Output the [x, y] coordinate of the center of the cell containing the given text.  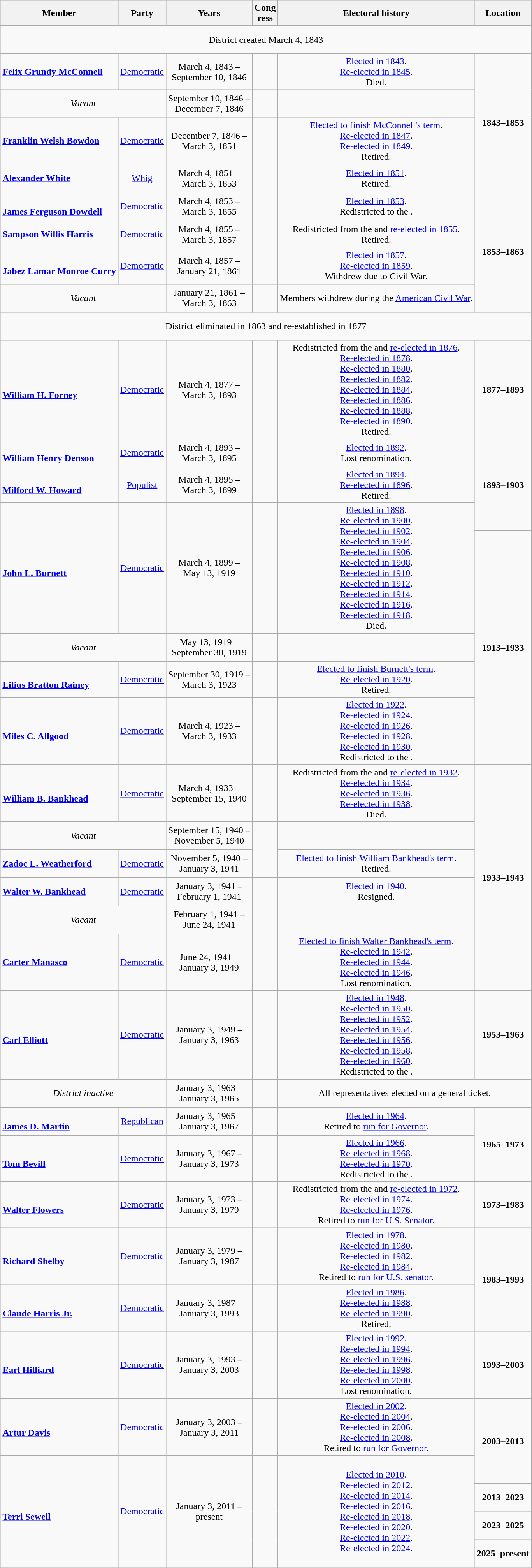
Elected in 1992.Re-elected in 1994.Re-elected in 1996.Re-elected in 1998.Re-elected in 2000.Lost renomination. [376, 1365]
Elected in 1853.Redistricted to the . [376, 206]
Redistricted from the and re-elected in 1855.Retired. [376, 234]
January 3, 1979 –January 3, 1987 [209, 1256]
District inactive [83, 1093]
Location [503, 13]
1973–1983 [503, 1205]
March 4, 1923 –March 3, 1933 [209, 731]
March 4, 1843 –September 10, 1846 [209, 72]
March 4, 1895 –March 3, 1899 [209, 485]
John L. Burnett [59, 568]
Sampson Willis Harris [59, 234]
January 3, 1973 –January 3, 1979 [209, 1205]
Walter W. Bankhead [59, 891]
Elected in 1851.Retired. [376, 178]
Felix Grundy McConnell [59, 72]
1993–2003 [503, 1365]
William Henry Denson [59, 453]
Earl Hilliard [59, 1365]
Elected to finish Burnett's term.Re-elected in 1920.Retired. [376, 679]
1843–1853 [503, 123]
Elected in 1986.Re-elected in 1988.Re-elected in 1990.Retired. [376, 1308]
Elected in 1922.Re-elected in 1924.Re-elected in 1926.Re-elected in 1928.Re-elected in 1930.Redistricted to the . [376, 731]
Elected to finish Walter Bankhead's term.Re-elected in 1942.Re-elected in 1944.Re-elected in 1946.Lost renomination. [376, 962]
Members withdrew during the American Civil War. [376, 298]
Party [142, 13]
District created March 4, 1843 [266, 40]
January 3, 2011 –present [209, 1512]
January 3, 1987 –January 3, 1993 [209, 1308]
March 4, 1857 –January 21, 1861 [209, 266]
Electoral history [376, 13]
Elected in 1894.Re-elected in 1896.Retired. [376, 485]
Lilius Bratton Rainey [59, 679]
June 24, 1941 –January 3, 1949 [209, 962]
Franklin Welsh Bowdon [59, 141]
Terri Sewell [59, 1512]
Milford W. Howard [59, 485]
January 3, 1949 –January 3, 1963 [209, 1034]
November 5, 1940 –January 3, 1941 [209, 863]
March 4, 1893 –March 3, 1895 [209, 453]
District eliminated in 1863 and re-established in 1877 [266, 326]
January 3, 1941 –February 1, 1941 [209, 891]
Tom Bevill [59, 1158]
1983–1993 [503, 1280]
September 10, 1846 –December 7, 1846 [209, 104]
March 4, 1855 –March 3, 1857 [209, 234]
Elected in 2010.Re-elected in 2012.Re-elected in 2014.Re-elected in 2016.Re-elected in 2018.Re-elected in 2020.Re-elected in 2022.Re-elected in 2024. [376, 1512]
March 4, 1877 –March 3, 1893 [209, 389]
January 3, 1967 –January 3, 1973 [209, 1158]
James Ferguson Dowdell [59, 206]
1893–1903 [503, 485]
Claude Harris Jr. [59, 1308]
1853–1863 [503, 252]
Elected in 1964.Retired to run for Governor. [376, 1121]
February 1, 1941 –June 24, 1941 [209, 920]
2003–2013 [503, 1441]
Walter Flowers [59, 1205]
Carter Manasco [59, 962]
Elected in 1857.Re-elected in 1859.Withdrew due to Civil War. [376, 266]
Republican [142, 1121]
March 4, 1851 –March 3, 1853 [209, 178]
2025–present [503, 1554]
Years [209, 13]
1933–1943 [503, 877]
Zadoc L. Weatherford [59, 863]
All representatives elected on a general ticket. [405, 1093]
Elected in 1966.Re-elected in 1968.Re-elected in 1970.Redistricted to the . [376, 1158]
January 3, 2003 –January 3, 2011 [209, 1427]
Elected to finish McConnell's term.Re-elected in 1847.Re-elected in 1849.Retired. [376, 141]
Whig [142, 178]
1913–1933 [503, 648]
1953–1963 [503, 1034]
Redistricted from the and re-elected in 1972.Re-elected in 1974.Re-elected in 1976.Retired to run for U.S. Senator. [376, 1205]
Elected in 1843.Re-elected in 1845.Died. [376, 72]
January 3, 1965 –January 3, 1967 [209, 1121]
December 7, 1846 –March 3, 1851 [209, 141]
Populist [142, 485]
Elected in 1940.Resigned. [376, 891]
William H. Forney [59, 389]
Elected to finish William Bankhead's term.Retired. [376, 863]
Carl Elliott [59, 1034]
March 4, 1853 –March 3, 1855 [209, 206]
Elected in 1978.Re-elected in 1980.Re-elected in 1982.Re-elected in 1984.Retired to run for U.S. senator. [376, 1256]
1877–1893 [503, 389]
William B. Bankhead [59, 793]
Congress [265, 13]
James D. Martin [59, 1121]
January 3, 1963 –January 3, 1965 [209, 1093]
May 13, 1919 –September 30, 1919 [209, 647]
January 3, 1993 –January 3, 2003 [209, 1365]
Elected in 1892.Lost renomination. [376, 453]
Redistricted from the and re-elected in 1932.Re-elected in 1934.Re-elected in 1936.Re-elected in 1938.Died. [376, 793]
2013–2023 [503, 1498]
Member [59, 13]
Alexander White [59, 178]
Richard Shelby [59, 1256]
January 21, 1861 –March 3, 1863 [209, 298]
March 4, 1933 –September 15, 1940 [209, 793]
September 30, 1919 –March 3, 1923 [209, 679]
Artur Davis [59, 1427]
1965–1973 [503, 1144]
2023–2025 [503, 1526]
Jabez Lamar Monroe Curry [59, 266]
March 4, 1899 –May 13, 1919 [209, 568]
Miles C. Allgood [59, 731]
Elected in 2002.Re-elected in 2004.Re-elected in 2006.Re-elected in 2008.Retired to run for Governor. [376, 1427]
September 15, 1940 –November 5, 1940 [209, 835]
